Extract the (x, y) coordinate from the center of the cell holding the provided text.  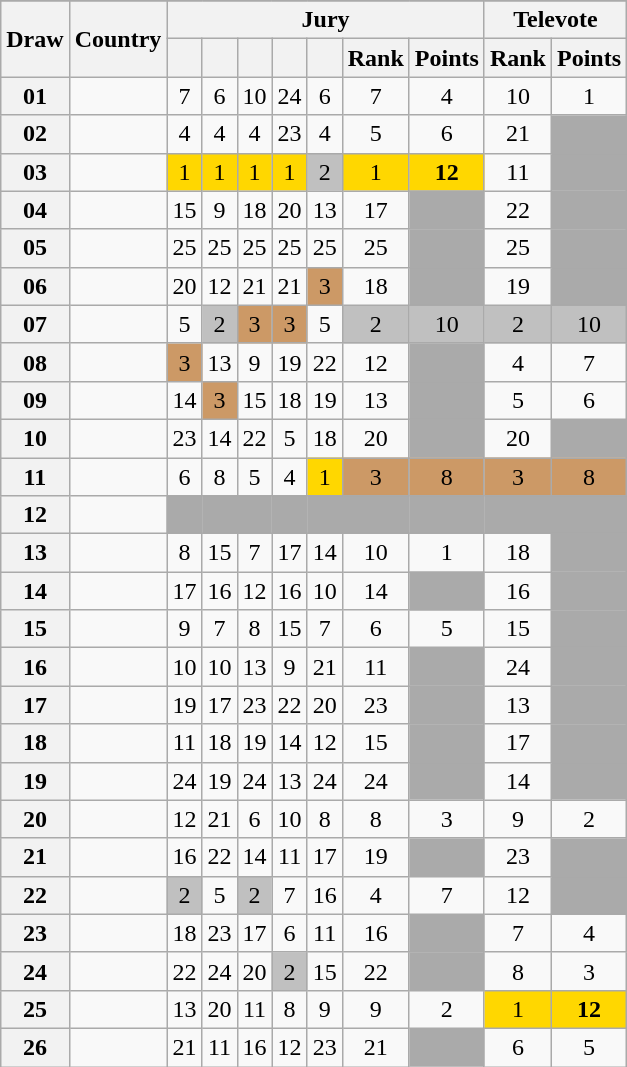
01 (35, 96)
Jury (326, 20)
Draw (35, 39)
06 (35, 286)
02 (35, 134)
04 (35, 210)
07 (35, 324)
09 (35, 400)
08 (35, 362)
03 (35, 172)
Country (118, 39)
26 (35, 1047)
05 (35, 248)
Televote (555, 20)
